Pinpoint the cell where the given text exists, returning its [x, y] midpoint coordinate. 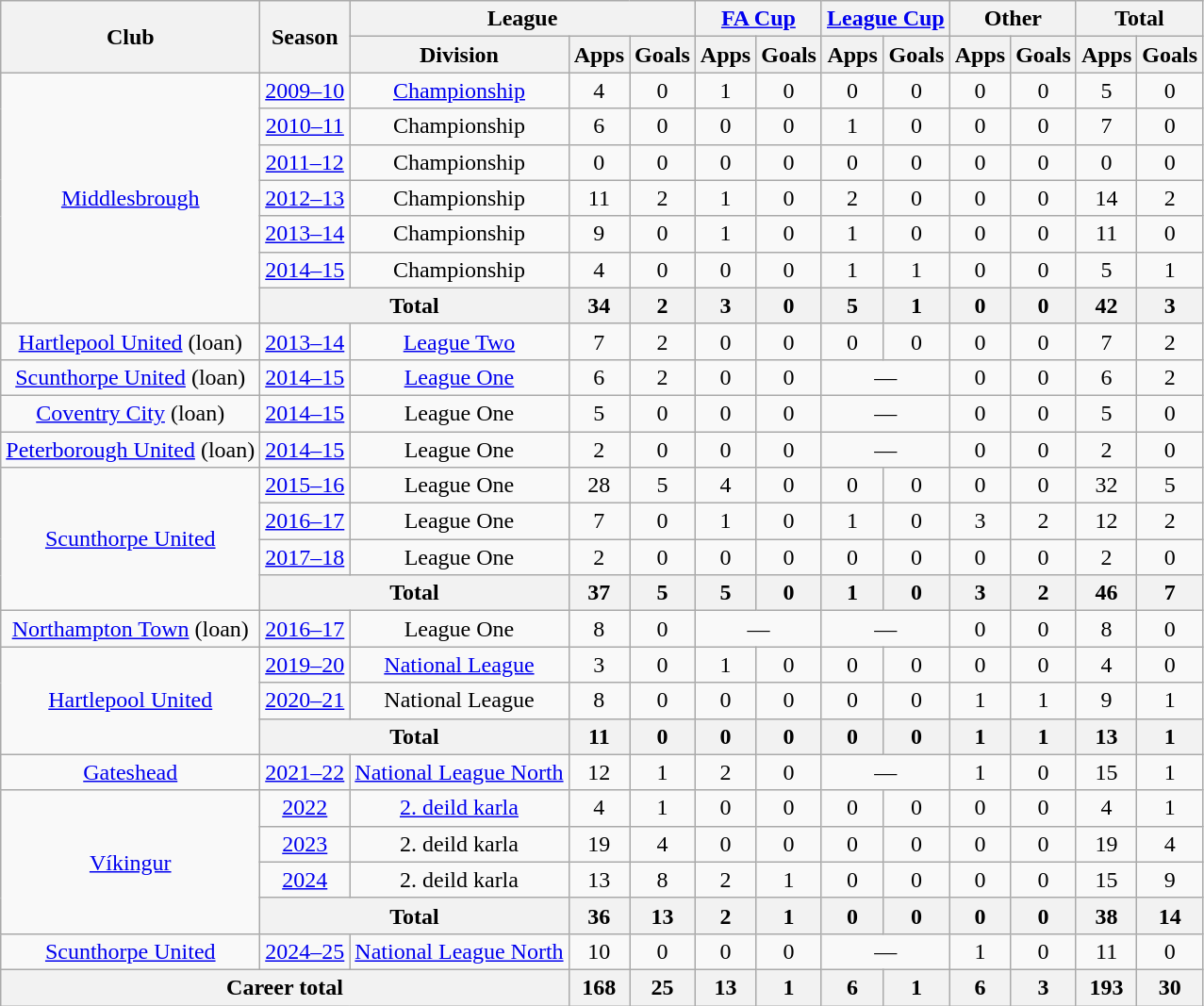
FA Cup [758, 19]
League [522, 19]
2024–25 [305, 951]
28 [599, 486]
193 [1106, 987]
2024 [305, 880]
Peterborough United (loan) [130, 450]
Club [130, 37]
Other [1013, 19]
Scunthorpe United (loan) [130, 377]
2022 [305, 808]
2010–11 [305, 126]
2023 [305, 844]
2015–16 [305, 486]
46 [1106, 593]
Gateshead [130, 772]
2019–20 [305, 665]
25 [663, 987]
2021–22 [305, 772]
Hartlepool United [130, 701]
2011–12 [305, 162]
Career total [285, 987]
League Two [459, 341]
2020–21 [305, 701]
10 [599, 951]
34 [599, 305]
42 [1106, 305]
Season [305, 37]
38 [1106, 915]
37 [599, 593]
Division [459, 55]
Middlesbrough [130, 198]
Northampton Town (loan) [130, 629]
Hartlepool United (loan) [130, 341]
36 [599, 915]
2009–10 [305, 91]
32 [1106, 486]
168 [599, 987]
Víkingur [130, 862]
Coventry City (loan) [130, 413]
30 [1170, 987]
2012–13 [305, 198]
2017–18 [305, 557]
League Cup [885, 19]
